Scan for the cell matching the given text and deliver its [X, Y] coordinate at center. 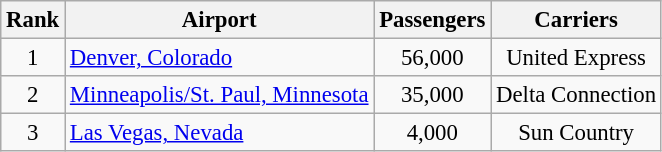
Denver, Colorado [220, 58]
Sun Country [576, 133]
56,000 [432, 58]
Las Vegas, Nevada [220, 133]
3 [33, 133]
Delta Connection [576, 95]
1 [33, 58]
United Express [576, 58]
2 [33, 95]
Minneapolis/St. Paul, Minnesota [220, 95]
Passengers [432, 20]
35,000 [432, 95]
Carriers [576, 20]
4,000 [432, 133]
Airport [220, 20]
Rank [33, 20]
